Determine the [X, Y] coordinate at the center of the cell enclosing the given text.  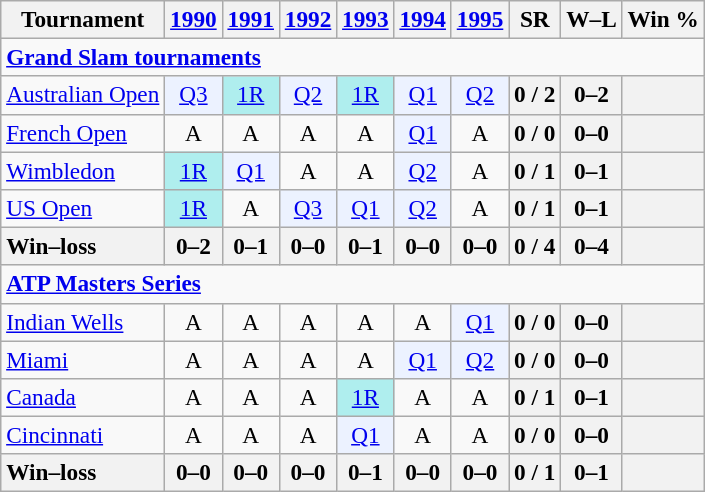
SR [535, 19]
Australian Open [83, 95]
1990 [194, 19]
1992 [308, 19]
1994 [422, 19]
French Open [83, 133]
Cincinnati [83, 435]
W–L [592, 19]
Grand Slam tournaments [352, 57]
ATP Masters Series [352, 284]
1991 [250, 19]
Tournament [83, 19]
Canada [83, 397]
0 / 4 [535, 246]
0 / 2 [535, 95]
US Open [83, 208]
1993 [366, 19]
Miami [83, 359]
Indian Wells [83, 322]
1995 [480, 19]
Wimbledon [83, 170]
0–4 [592, 246]
Win % [663, 19]
